Identify which cell holds the provided text, then report its [x, y] central coordinate. 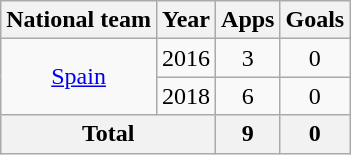
3 [248, 58]
National team [79, 20]
Goals [315, 20]
Apps [248, 20]
9 [248, 134]
6 [248, 96]
Spain [79, 77]
Year [186, 20]
2018 [186, 96]
2016 [186, 58]
Total [108, 134]
